Output the (x, y) coordinate of the center of the cell containing the given text.  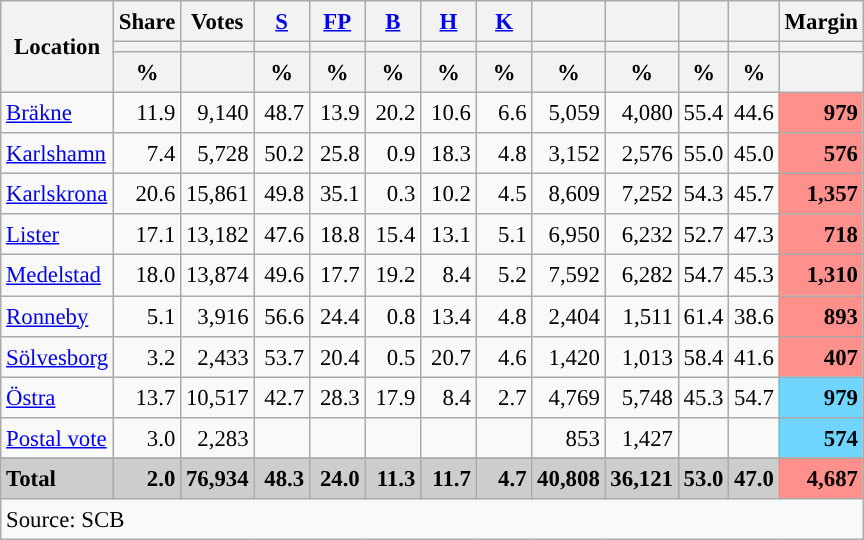
853 (568, 438)
24.4 (337, 316)
18.3 (449, 154)
5,059 (568, 114)
Medelstad (58, 276)
0.5 (393, 356)
2,433 (218, 356)
13,182 (218, 234)
25.8 (337, 154)
7,592 (568, 276)
0.8 (393, 316)
49.6 (282, 276)
54.3 (703, 194)
Sölvesborg (58, 356)
15,861 (218, 194)
2,283 (218, 438)
42.7 (282, 398)
Lister (58, 234)
4.6 (504, 356)
Margin (821, 22)
24.0 (337, 478)
53.7 (282, 356)
20.7 (449, 356)
6,232 (642, 234)
17.7 (337, 276)
4,080 (642, 114)
1,420 (568, 356)
B (393, 22)
6,282 (642, 276)
FP (337, 22)
11.3 (393, 478)
17.1 (146, 234)
6,950 (568, 234)
13.9 (337, 114)
Bräkne (58, 114)
76,934 (218, 478)
19.2 (393, 276)
45.7 (754, 194)
2.0 (146, 478)
3.2 (146, 356)
13.1 (449, 234)
574 (821, 438)
53.0 (703, 478)
4.5 (504, 194)
893 (821, 316)
Source: SCB (432, 520)
11.7 (449, 478)
55.0 (703, 154)
1,013 (642, 356)
13.4 (449, 316)
2.7 (504, 398)
15.4 (393, 234)
5,728 (218, 154)
7.4 (146, 154)
61.4 (703, 316)
Karlshamn (58, 154)
38.6 (754, 316)
18.8 (337, 234)
H (449, 22)
0.9 (393, 154)
3,152 (568, 154)
48.3 (282, 478)
20.2 (393, 114)
2,404 (568, 316)
Location (58, 47)
13.7 (146, 398)
44.6 (754, 114)
40,808 (568, 478)
1,427 (642, 438)
Votes (218, 22)
Ronneby (58, 316)
7,252 (642, 194)
8,609 (568, 194)
13,874 (218, 276)
52.7 (703, 234)
18.0 (146, 276)
K (504, 22)
56.6 (282, 316)
5.2 (504, 276)
3.0 (146, 438)
48.7 (282, 114)
45.0 (754, 154)
47.6 (282, 234)
47.3 (754, 234)
576 (821, 154)
36,121 (642, 478)
Östra (58, 398)
50.2 (282, 154)
28.3 (337, 398)
Share (146, 22)
58.4 (703, 356)
17.9 (393, 398)
47.0 (754, 478)
10.6 (449, 114)
5,748 (642, 398)
4,769 (568, 398)
S (282, 22)
4.7 (504, 478)
20.6 (146, 194)
4,687 (821, 478)
2,576 (642, 154)
55.4 (703, 114)
1,357 (821, 194)
0.3 (393, 194)
1,511 (642, 316)
20.4 (337, 356)
10,517 (218, 398)
35.1 (337, 194)
49.8 (282, 194)
407 (821, 356)
Karlskrona (58, 194)
10.2 (449, 194)
11.9 (146, 114)
718 (821, 234)
Postal vote (58, 438)
9,140 (218, 114)
6.6 (504, 114)
Total (58, 478)
1,310 (821, 276)
41.6 (754, 356)
3,916 (218, 316)
